Find where the given text appears and provide that cell's center as (x, y) coordinate. 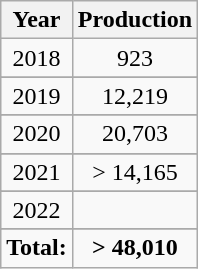
2021 (37, 172)
2022 (37, 210)
2019 (37, 96)
Production (134, 20)
12,219 (134, 96)
Total: (37, 248)
2020 (37, 134)
2018 (37, 58)
> 48,010 (134, 248)
20,703 (134, 134)
923 (134, 58)
> 14,165 (134, 172)
Year (37, 20)
